For the text-containing cell, return its midpoint in (x, y) coordinate format. 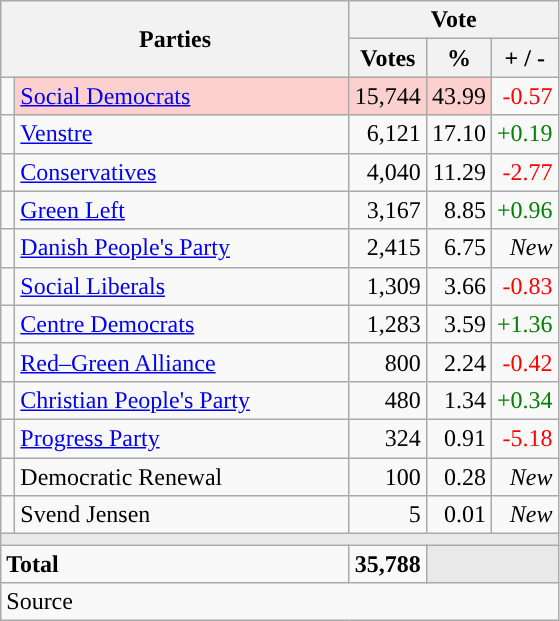
Total (176, 564)
3.59 (458, 324)
Social Liberals (182, 286)
Social Democrats (182, 96)
-0.83 (524, 286)
11.29 (458, 172)
6,121 (388, 134)
-0.42 (524, 362)
+0.19 (524, 134)
% (458, 58)
1,309 (388, 286)
2.24 (458, 362)
Votes (388, 58)
Green Left (182, 210)
Red–Green Alliance (182, 362)
0.91 (458, 438)
17.10 (458, 134)
Centre Democrats (182, 324)
Progress Party (182, 438)
Vote (454, 20)
Svend Jensen (182, 515)
-0.57 (524, 96)
3,167 (388, 210)
0.01 (458, 515)
1.34 (458, 400)
8.85 (458, 210)
324 (388, 438)
Parties (176, 39)
+ / - (524, 58)
15,744 (388, 96)
43.99 (458, 96)
+1.36 (524, 324)
5 (388, 515)
Danish People's Party (182, 248)
2,415 (388, 248)
800 (388, 362)
6.75 (458, 248)
3.66 (458, 286)
4,040 (388, 172)
480 (388, 400)
35,788 (388, 564)
Conservatives (182, 172)
Democratic Renewal (182, 477)
-5.18 (524, 438)
100 (388, 477)
1,283 (388, 324)
Christian People's Party (182, 400)
-2.77 (524, 172)
Source (280, 602)
+0.96 (524, 210)
0.28 (458, 477)
Venstre (182, 134)
+0.34 (524, 400)
